Detect which cell encompasses the target text, then output its (x, y) center coordinate. 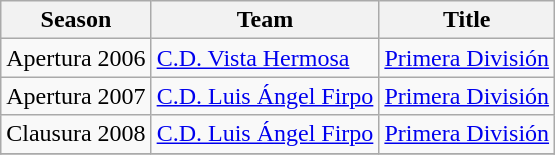
C.D. Vista Hermosa (265, 58)
Title (467, 20)
Team (265, 20)
Apertura 2006 (76, 58)
Apertura 2007 (76, 96)
Season (76, 20)
Clausura 2008 (76, 134)
